Detect which cell encompasses the target text, then output its [X, Y] center coordinate. 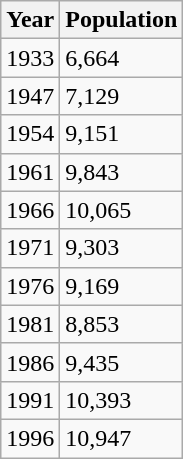
8,853 [122, 324]
1933 [30, 58]
6,664 [122, 58]
1981 [30, 324]
1961 [30, 172]
1971 [30, 248]
1947 [30, 96]
1996 [30, 438]
9,843 [122, 172]
7,129 [122, 96]
10,947 [122, 438]
1966 [30, 210]
1986 [30, 362]
9,303 [122, 248]
10,065 [122, 210]
Year [30, 20]
9,435 [122, 362]
1954 [30, 134]
10,393 [122, 400]
Population [122, 20]
1976 [30, 286]
1991 [30, 400]
9,169 [122, 286]
9,151 [122, 134]
